Pinpoint the cell where the given text exists, returning its [X, Y] midpoint coordinate. 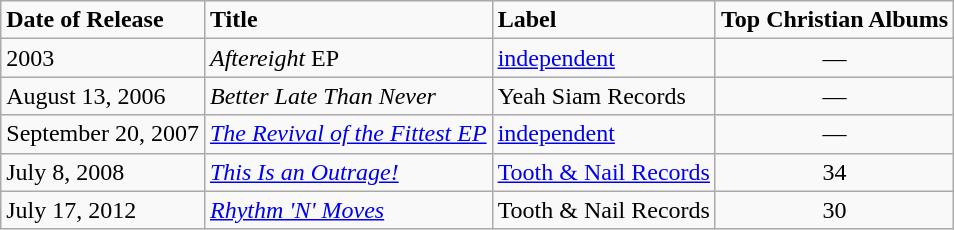
Aftereight EP [348, 58]
July 17, 2012 [103, 210]
August 13, 2006 [103, 96]
34 [834, 172]
Rhythm 'N' Moves [348, 210]
Label [604, 20]
2003 [103, 58]
Yeah Siam Records [604, 96]
Better Late Than Never [348, 96]
Title [348, 20]
September 20, 2007 [103, 134]
July 8, 2008 [103, 172]
30 [834, 210]
Date of Release [103, 20]
The Revival of the Fittest EP [348, 134]
This Is an Outrage! [348, 172]
Top Christian Albums [834, 20]
